Search for the cell housing the specified text and yield its (x, y) center coordinate. 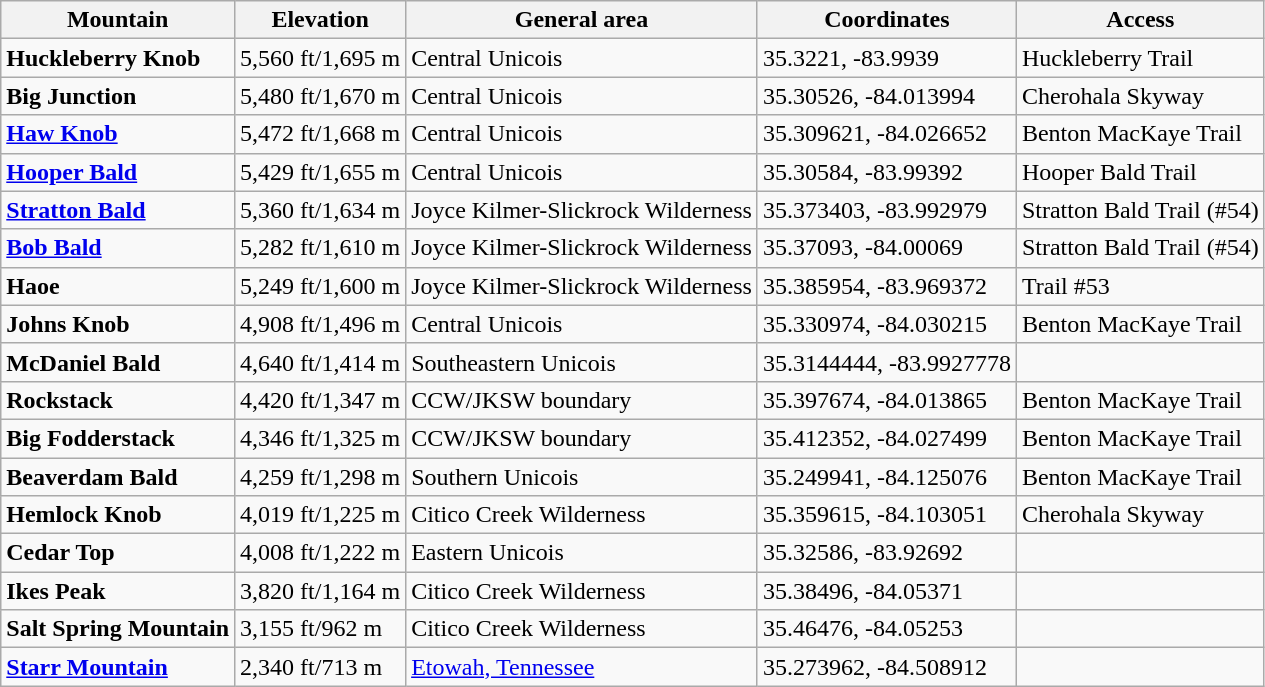
35.46476, -84.05253 (886, 629)
Starr Mountain (118, 667)
3,820 ft/1,164 m (320, 591)
Rockstack (118, 400)
35.38496, -84.05371 (886, 591)
Big Fodderstack (118, 438)
35.373403, -83.992979 (886, 210)
4,346 ft/1,325 m (320, 438)
Hooper Bald (118, 172)
5,480 ft/1,670 m (320, 96)
Stratton Bald (118, 210)
Mountain (118, 20)
35.30526, -84.013994 (886, 96)
McDaniel Bald (118, 362)
4,259 ft/1,298 m (320, 477)
Trail #53 (1140, 286)
35.3221, -83.9939 (886, 58)
5,249 ft/1,600 m (320, 286)
Big Junction (118, 96)
35.359615, -84.103051 (886, 515)
Elevation (320, 20)
3,155 ft/962 m (320, 629)
5,429 ft/1,655 m (320, 172)
35.330974, -84.030215 (886, 324)
5,472 ft/1,668 m (320, 134)
35.385954, -83.969372 (886, 286)
35.37093, -84.00069 (886, 248)
Southeastern Unicois (582, 362)
35.3144444, -83.9927778 (886, 362)
Etowah, Tennessee (582, 667)
35.273962, -84.508912 (886, 667)
5,560 ft/1,695 m (320, 58)
4,640 ft/1,414 m (320, 362)
5,282 ft/1,610 m (320, 248)
2,340 ft/713 m (320, 667)
4,420 ft/1,347 m (320, 400)
35.32586, -83.92692 (886, 553)
4,019 ft/1,225 m (320, 515)
35.309621, -84.026652 (886, 134)
Haoe (118, 286)
4,908 ft/1,496 m (320, 324)
Salt Spring Mountain (118, 629)
Hemlock Knob (118, 515)
Hooper Bald Trail (1140, 172)
Access (1140, 20)
35.397674, -84.013865 (886, 400)
Southern Unicois (582, 477)
Huckleberry Knob (118, 58)
Beaverdam Bald (118, 477)
Bob Bald (118, 248)
35.249941, -84.125076 (886, 477)
Ikes Peak (118, 591)
Haw Knob (118, 134)
Coordinates (886, 20)
General area (582, 20)
5,360 ft/1,634 m (320, 210)
Johns Knob (118, 324)
35.30584, -83.99392 (886, 172)
Cedar Top (118, 553)
4,008 ft/1,222 m (320, 553)
Eastern Unicois (582, 553)
Huckleberry Trail (1140, 58)
35.412352, -84.027499 (886, 438)
